From the cell containing the given text, extract its center point as (x, y) coordinate. 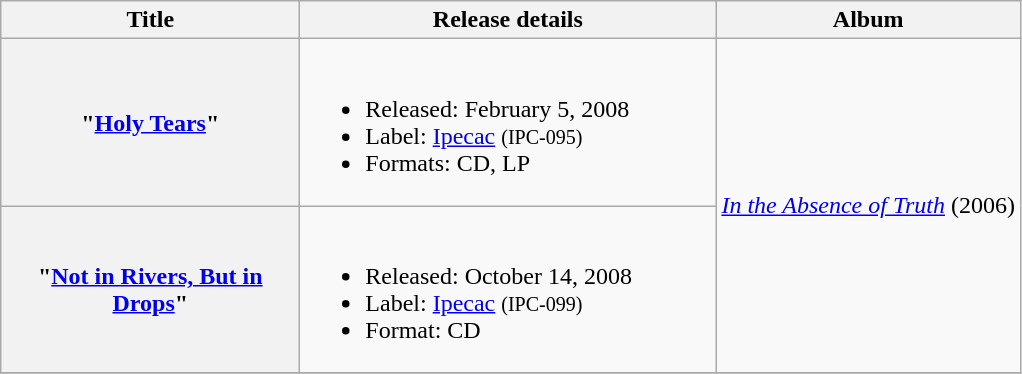
"Holy Tears" (150, 122)
Album (868, 20)
Release details (508, 20)
"Not in Rivers, But in Drops" (150, 290)
Released: February 5, 2008Label: Ipecac (IPC-095)Formats: CD, LP (508, 122)
In the Absence of Truth (2006) (868, 206)
Title (150, 20)
Released: October 14, 2008Label: Ipecac (IPC-099)Format: CD (508, 290)
